Identify which cell holds the provided text, then report its (X, Y) central coordinate. 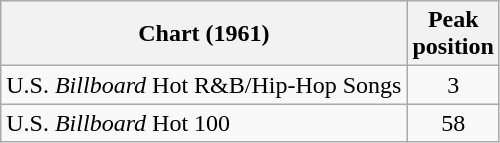
U.S. Billboard Hot 100 (204, 123)
58 (453, 123)
3 (453, 85)
U.S. Billboard Hot R&B/Hip-Hop Songs (204, 85)
Peakposition (453, 34)
Chart (1961) (204, 34)
